Scan for the cell matching the given text and deliver its [X, Y] coordinate at center. 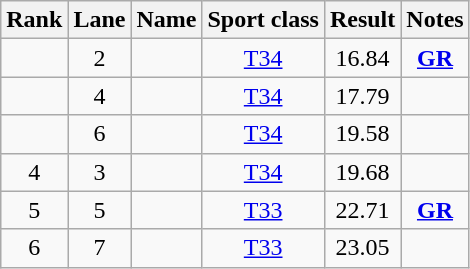
Rank [34, 20]
Lane [100, 20]
16.84 [362, 58]
3 [100, 172]
7 [100, 248]
19.58 [362, 134]
2 [100, 58]
17.79 [362, 96]
Result [362, 20]
Sport class [263, 20]
Notes [435, 20]
23.05 [362, 248]
19.68 [362, 172]
22.71 [362, 210]
Name [166, 20]
